Return (X, Y) of the center of cell containing provided text 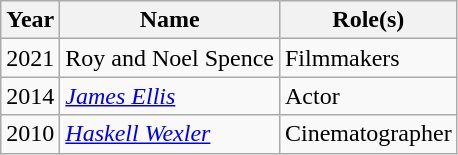
Cinematographer (368, 134)
Haskell Wexler (170, 134)
2021 (30, 58)
Name (170, 20)
Year (30, 20)
Actor (368, 96)
2010 (30, 134)
2014 (30, 96)
Role(s) (368, 20)
Filmmakers (368, 58)
Roy and Noel Spence (170, 58)
James Ellis (170, 96)
